Find where the given text appears and provide that cell's center as (X, Y) coordinate. 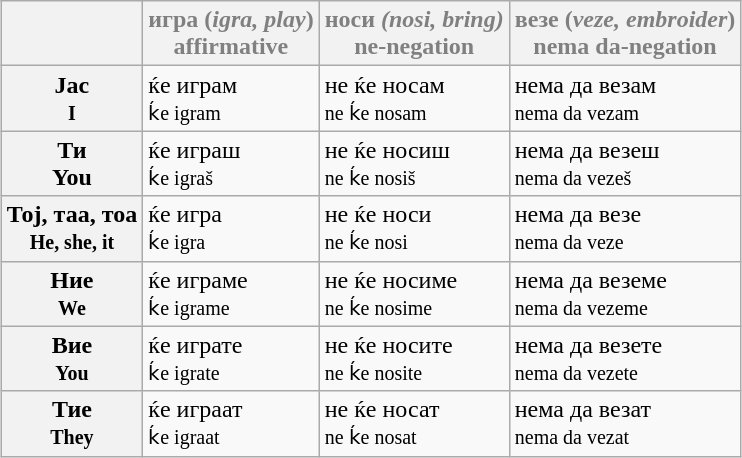
ВиеYou (72, 358)
носи (nosi, bring)ne-negation (414, 34)
не ќе носиne ḱe nosi (414, 228)
ќе играатḱe igraat (231, 424)
ќе играḱe igra (231, 228)
Тој, таа, тоаHe, she, it (72, 228)
ќе играшḱe igraš (231, 164)
нема да везеш nema da vezeš (625, 164)
игра (igra, play)affirmative (231, 34)
везе (veze, embroider)nema da-negation (625, 34)
ќе игратеḱe igrate (231, 358)
не ќе носам ne ḱe nosam (414, 98)
нема да веземеnema da vezeme (625, 294)
НиеWe (72, 294)
ЈасI (72, 98)
не ќе носимеne ḱe nosime (414, 294)
не ќе носитеne ḱe nosite (414, 358)
нема да везат nema da vezat (625, 424)
ќе играмеḱe igrame (231, 294)
нема да везетеnema da vezete (625, 358)
нема да везам nema da vezam (625, 98)
не ќе носишne ḱe nosiš (414, 164)
ТиYou (72, 164)
не ќе носатne ḱe nosat (414, 424)
ТиеThey (72, 424)
нема да везеnema da veze (625, 228)
ќе играмḱe igram (231, 98)
